Detect which cell encompasses the target text, then output its [X, Y] center coordinate. 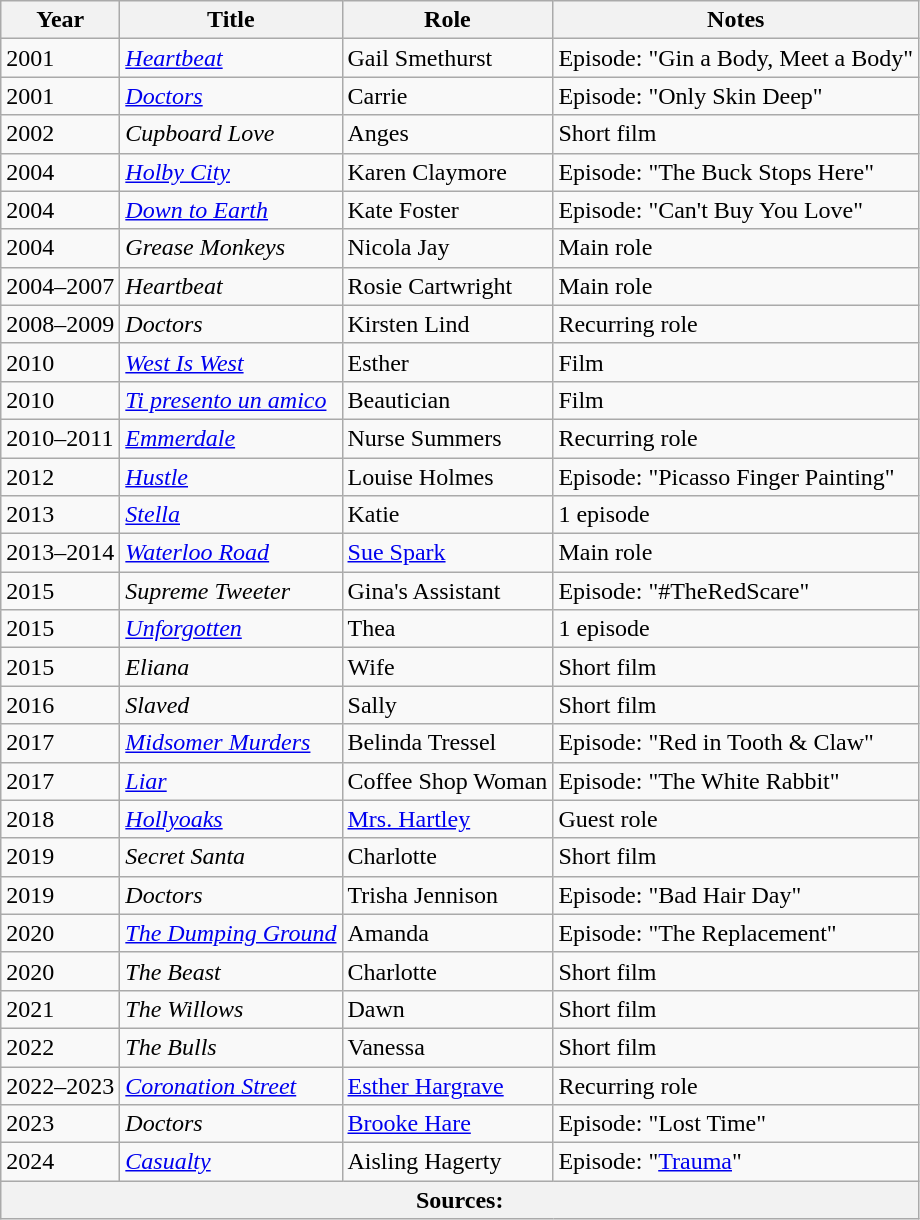
Episode: "Gin a Body, Meet a Body" [736, 58]
Secret Santa [231, 857]
Coffee Shop Woman [448, 781]
Episode: "The Buck Stops Here" [736, 172]
Anges [448, 134]
Guest role [736, 819]
Emmerdale [231, 438]
Vanessa [448, 1047]
Rosie Cartwright [448, 286]
Holby City [231, 172]
2023 [60, 1124]
Episode: "Picasso Finger Painting" [736, 477]
Notes [736, 20]
Eliana [231, 667]
The Bulls [231, 1047]
Waterloo Road [231, 553]
Beautician [448, 400]
2013–2014 [60, 553]
Wife [448, 667]
2012 [60, 477]
Episode: "Bad Hair Day" [736, 895]
Sally [448, 705]
2024 [60, 1162]
2018 [60, 819]
Midsomer Murders [231, 743]
The Willows [231, 1009]
Kate Foster [448, 210]
Episode: "#TheRedScare" [736, 591]
Gail Smethurst [448, 58]
Sue Spark [448, 553]
Nicola Jay [448, 248]
Casualty [231, 1162]
Amanda [448, 933]
Episode: "Lost Time" [736, 1124]
Hustle [231, 477]
Dawn [448, 1009]
Katie [448, 515]
Stella [231, 515]
Episode: "Only Skin Deep" [736, 96]
Year [60, 20]
2008–2009 [60, 324]
Episode: "The White Rabbit" [736, 781]
Coronation Street [231, 1085]
2002 [60, 134]
Gina's Assistant [448, 591]
2022–2023 [60, 1085]
2004–2007 [60, 286]
2016 [60, 705]
Episode: "The Replacement" [736, 933]
Nurse Summers [448, 438]
2013 [60, 515]
Grease Monkeys [231, 248]
Ti presento un amico [231, 400]
Kirsten Lind [448, 324]
Supreme Tweeter [231, 591]
Brooke Hare [448, 1124]
2022 [60, 1047]
Unforgotten [231, 629]
Sources: [460, 1200]
Louise Holmes [448, 477]
Esther Hargrave [448, 1085]
Carrie [448, 96]
Title [231, 20]
2021 [60, 1009]
The Beast [231, 971]
Slaved [231, 705]
Down to Earth [231, 210]
West Is West [231, 362]
Mrs. Hartley [448, 819]
The Dumping Ground [231, 933]
2010–2011 [60, 438]
Aisling Hagerty [448, 1162]
Esther [448, 362]
Episode: "Red in Tooth & Claw" [736, 743]
Episode: "Can't Buy You Love" [736, 210]
Trisha Jennison [448, 895]
Cupboard Love [231, 134]
Thea [448, 629]
Episode: "Trauma" [736, 1162]
Hollyoaks [231, 819]
Liar [231, 781]
Karen Claymore [448, 172]
Belinda Tressel [448, 743]
Role [448, 20]
